Output the (x, y) coordinate of the center of the cell containing the given text.  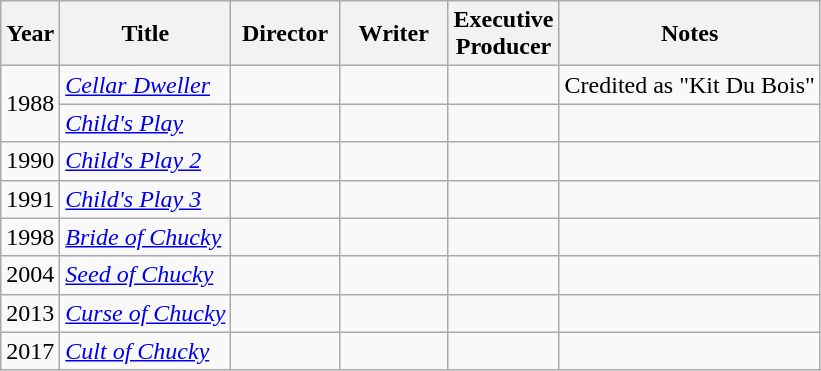
ExecutiveProducer (504, 34)
Director (286, 34)
Notes (690, 34)
1990 (30, 161)
1991 (30, 199)
Child's Play 2 (146, 161)
Child's Play 3 (146, 199)
2013 (30, 313)
Year (30, 34)
Title (146, 34)
Cellar Dweller (146, 85)
Seed of Chucky (146, 275)
2017 (30, 351)
Curse of Chucky (146, 313)
Credited as "Kit Du Bois" (690, 85)
Writer (394, 34)
Bride of Chucky (146, 237)
1988 (30, 104)
1998 (30, 237)
Child's Play (146, 123)
Cult of Chucky (146, 351)
2004 (30, 275)
